Provide the [X, Y] coordinate of the cell's center where the given text is located.  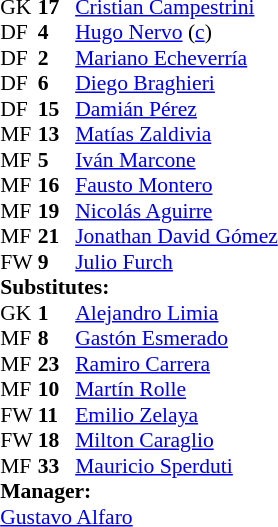
Manager: [139, 491]
16 [57, 185]
Nicolás Aguirre [176, 211]
Jonathan David Gómez [176, 237]
Matías Zaldivia [176, 135]
33 [57, 466]
Fausto Montero [176, 185]
6 [57, 83]
8 [57, 339]
10 [57, 389]
Hugo Nervo (c) [176, 33]
Emilio Zelaya [176, 415]
Martín Rolle [176, 389]
Mariano Echeverría [176, 58]
Gastón Esmerado [176, 339]
13 [57, 135]
23 [57, 364]
15 [57, 109]
Iván Marcone [176, 160]
Milton Caraglio [176, 441]
2 [57, 58]
GK [19, 313]
Alejandro Limia [176, 313]
Mauricio Sperduti [176, 466]
4 [57, 33]
9 [57, 262]
19 [57, 211]
1 [57, 313]
Ramiro Carrera [176, 364]
Diego Braghieri [176, 83]
11 [57, 415]
18 [57, 441]
Damián Pérez [176, 109]
5 [57, 160]
21 [57, 237]
Substitutes: [139, 287]
Julio Furch [176, 262]
